Detect which cell encompasses the target text, then output its [X, Y] center coordinate. 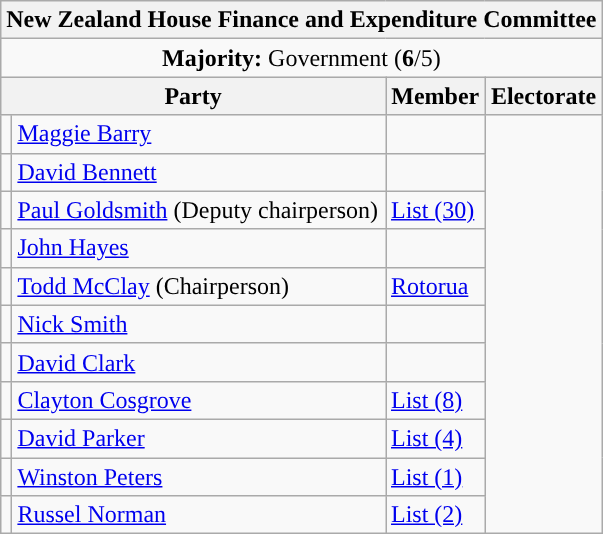
Nick Smith [199, 324]
Majority: Government (6/5) [302, 58]
Party [194, 96]
New Zealand House Finance and Expenditure Committee [302, 20]
John Hayes [199, 248]
List (30) [436, 210]
Paul Goldsmith (Deputy chairperson) [199, 210]
Maggie Barry [199, 134]
Clayton Cosgrove [199, 400]
Todd McClay (Chairperson) [199, 286]
Winston Peters [199, 477]
List (1) [436, 477]
List (2) [436, 515]
David Bennett [199, 172]
Member [436, 96]
Electorate [544, 96]
David Clark [199, 362]
Rotorua [436, 286]
Russel Norman [199, 515]
David Parker [199, 438]
List (4) [436, 438]
List (8) [436, 400]
